From the cell containing the given text, extract its center point as [X, Y] coordinate. 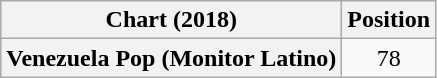
Chart (2018) [172, 20]
Position [389, 20]
78 [389, 58]
Venezuela Pop (Monitor Latino) [172, 58]
